Return the (x, y) coordinate for the center point of the cell that contains the specified text.  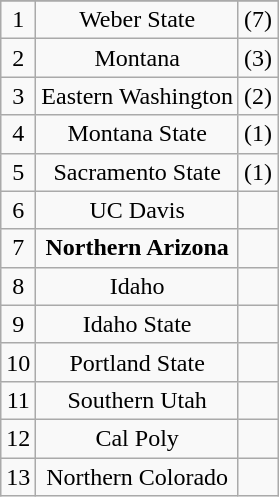
1 (18, 20)
Sacramento State (138, 172)
Cal Poly (138, 438)
Montana (138, 58)
10 (18, 362)
6 (18, 210)
(3) (258, 58)
3 (18, 96)
13 (18, 477)
Idaho (138, 286)
Weber State (138, 20)
Montana State (138, 134)
4 (18, 134)
8 (18, 286)
UC Davis (138, 210)
2 (18, 58)
Northern Arizona (138, 248)
9 (18, 324)
Southern Utah (138, 400)
Portland State (138, 362)
7 (18, 248)
11 (18, 400)
12 (18, 438)
Eastern Washington (138, 96)
5 (18, 172)
(2) (258, 96)
(7) (258, 20)
Idaho State (138, 324)
Northern Colorado (138, 477)
